Detect which cell encompasses the target text, then output its (x, y) center coordinate. 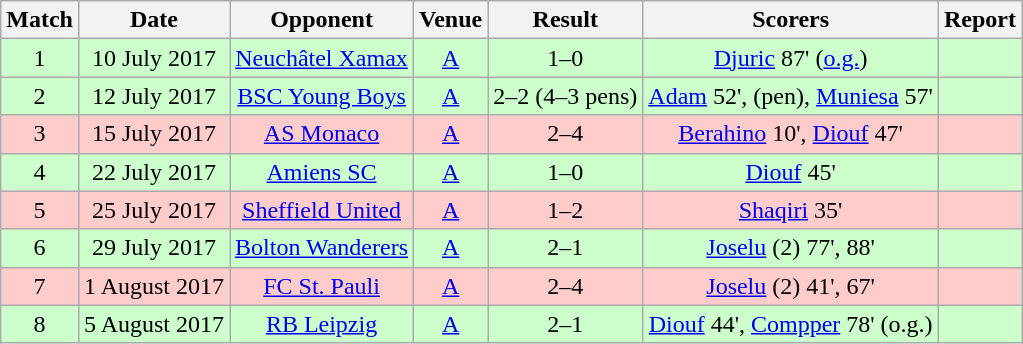
Berahino 10', Diouf 47' (791, 134)
8 (40, 324)
AS Monaco (322, 134)
Sheffield United (322, 210)
RB Leipzig (322, 324)
Diouf 45' (791, 172)
1 (40, 58)
15 July 2017 (154, 134)
Scorers (791, 20)
Joselu (2) 41', 67' (791, 286)
Neuchâtel Xamax (322, 58)
Adam 52', (pen), Muniesa 57' (791, 96)
Date (154, 20)
10 July 2017 (154, 58)
7 (40, 286)
2–2 (4–3 pens) (566, 96)
5 August 2017 (154, 324)
Amiens SC (322, 172)
6 (40, 248)
Joselu (2) 77', 88' (791, 248)
Match (40, 20)
FC St. Pauli (322, 286)
22 July 2017 (154, 172)
2 (40, 96)
4 (40, 172)
3 (40, 134)
1–2 (566, 210)
Djuric 87' (o.g.) (791, 58)
BSC Young Boys (322, 96)
5 (40, 210)
Result (566, 20)
1 August 2017 (154, 286)
25 July 2017 (154, 210)
Venue (451, 20)
12 July 2017 (154, 96)
Diouf 44', Compper 78' (o.g.) (791, 324)
Report (980, 20)
Bolton Wanderers (322, 248)
Opponent (322, 20)
Shaqiri 35' (791, 210)
29 July 2017 (154, 248)
